Return the (X, Y) coordinate for the center point of the cell that contains the specified text.  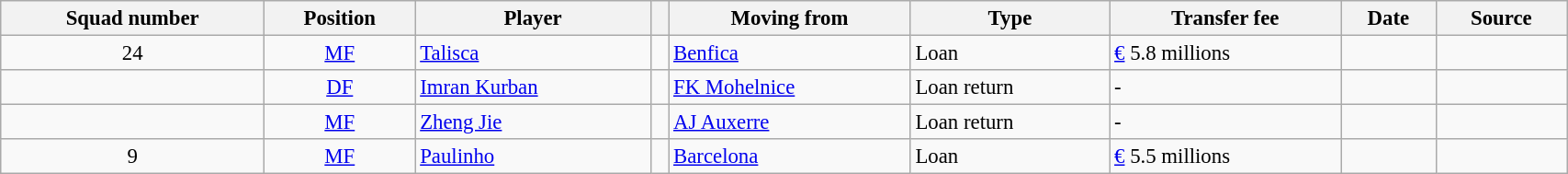
Position (340, 18)
Transfer fee (1225, 18)
Talisca (533, 53)
Source (1501, 18)
Player (533, 18)
Paulinho (533, 157)
FK Mohelnice (790, 87)
Date (1389, 18)
Barcelona (790, 157)
DF (340, 87)
24 (132, 53)
Type (1010, 18)
9 (132, 157)
€ 5.5 millions (1225, 157)
Moving from (790, 18)
Squad number (132, 18)
Benfica (790, 53)
Zheng Jie (533, 122)
AJ Auxerre (790, 122)
€ 5.8 millions (1225, 53)
Imran Kurban (533, 87)
